From the cell containing the given text, extract its center point as (X, Y) coordinate. 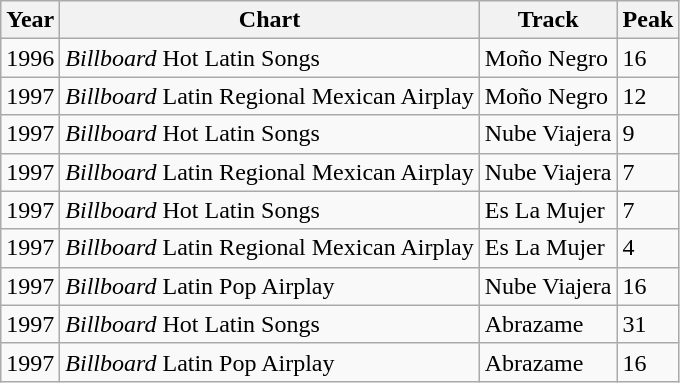
Year (30, 20)
Track (548, 20)
31 (648, 324)
1996 (30, 58)
Peak (648, 20)
4 (648, 248)
9 (648, 134)
Chart (270, 20)
12 (648, 96)
